Locate the cell with the specified text and output its [X, Y] center coordinate. 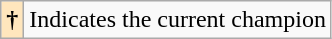
Indicates the current champion [178, 20]
† [12, 20]
